Determine the [x, y] coordinate at the center of the cell enclosing the given text.  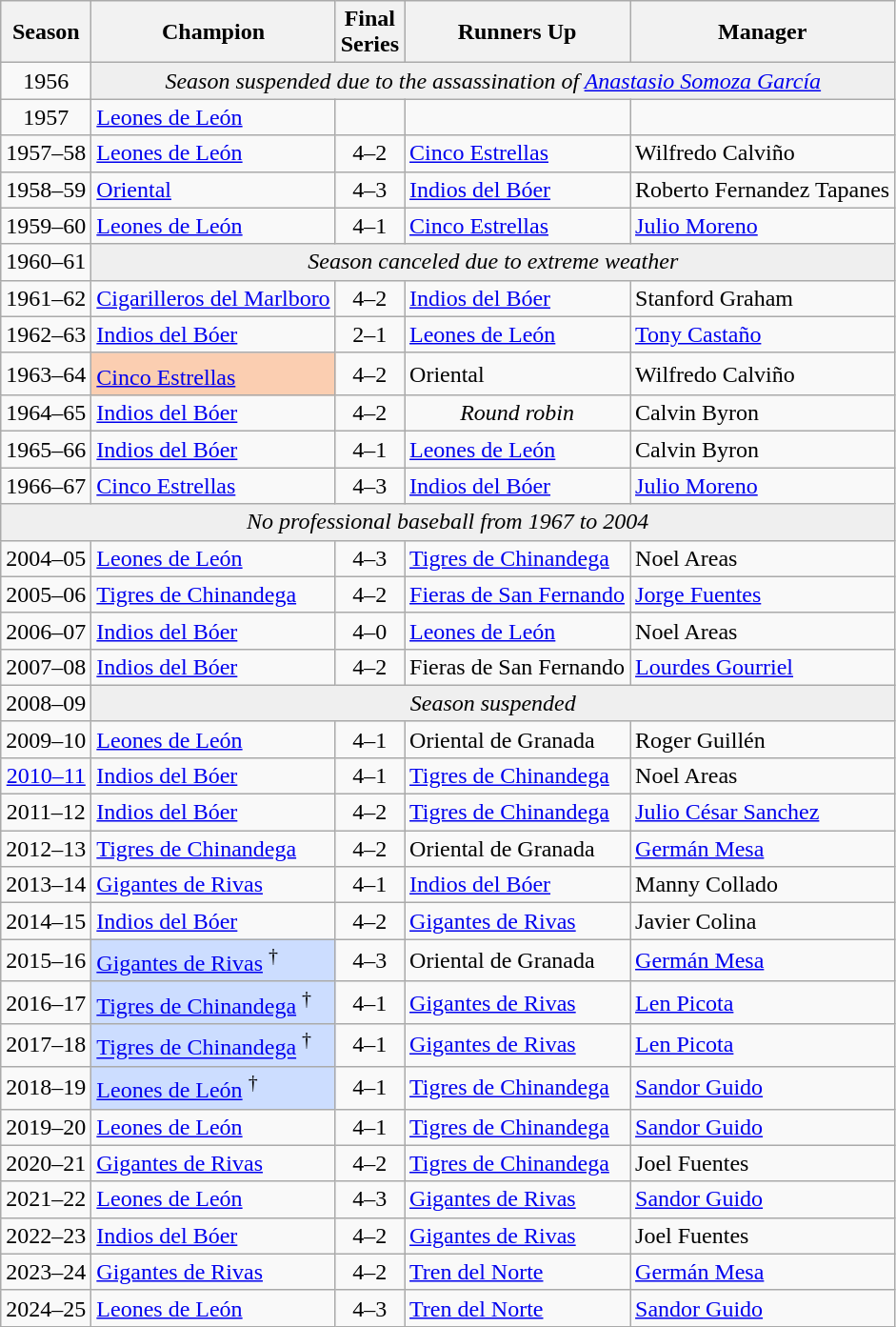
Season suspended due to the assassination of Anastasio Somoza García [493, 81]
Javier Colina [763, 921]
1964–65 [46, 413]
2023–24 [46, 1272]
1963–64 [46, 373]
2017–18 [46, 1046]
2020–21 [46, 1163]
2024–25 [46, 1308]
1962–63 [46, 334]
Julio César Sanchez [763, 813]
Season canceled due to extreme weather [493, 262]
2021–22 [46, 1199]
1958–59 [46, 190]
Season [46, 32]
2012–13 [46, 849]
2005–06 [46, 594]
Lourdes Gourriel [763, 667]
2008–09 [46, 703]
1956 [46, 81]
Leones de León † [213, 1088]
2006–07 [46, 631]
Stanford Graham [763, 298]
1961–62 [46, 298]
2013–14 [46, 885]
1957 [46, 117]
2014–15 [46, 921]
Cigarilleros del Marlboro [213, 298]
Round robin [518, 413]
Season suspended [493, 703]
Gigantes de Rivas † [213, 960]
FinalSeries [369, 32]
Roger Guillén [763, 739]
2007–08 [46, 667]
1966–67 [46, 486]
Roberto Fernandez Tapanes [763, 190]
Tony Castaño [763, 334]
2019–20 [46, 1127]
Jorge Fuentes [763, 594]
2015–16 [46, 960]
Champion [213, 32]
Manager [763, 32]
2022–23 [46, 1236]
1957–58 [46, 153]
Runners Up [518, 32]
2016–17 [46, 1002]
1960–61 [46, 262]
1959–60 [46, 226]
2010–11 [46, 775]
2–1 [369, 334]
No professional baseball from 1967 to 2004 [448, 522]
2018–19 [46, 1088]
2004–05 [46, 558]
1965–66 [46, 450]
Manny Collado [763, 885]
4–0 [369, 631]
2011–12 [46, 813]
2009–10 [46, 739]
